Determine the (X, Y) coordinate at the center of the cell enclosing the given text.  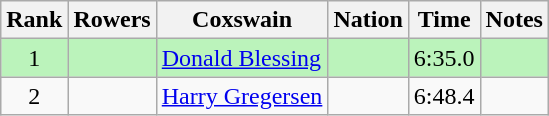
Harry Gregersen (242, 96)
Rowers (112, 20)
Coxswain (242, 20)
Notes (514, 20)
1 (34, 58)
Donald Blessing (242, 58)
Nation (368, 20)
6:48.4 (444, 96)
2 (34, 96)
6:35.0 (444, 58)
Time (444, 20)
Rank (34, 20)
